Scan for the cell matching the given text and deliver its (X, Y) coordinate at center. 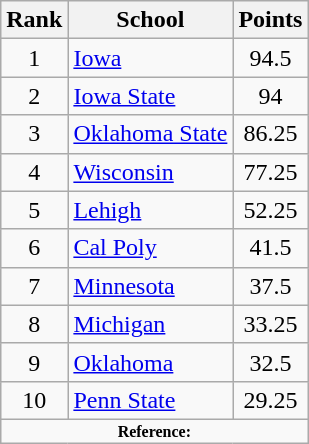
77.25 (270, 172)
33.25 (270, 324)
9 (34, 362)
Points (270, 20)
86.25 (270, 134)
8 (34, 324)
Wisconsin (150, 172)
Cal Poly (150, 248)
Iowa State (150, 96)
School (150, 20)
Michigan (150, 324)
32.5 (270, 362)
7 (34, 286)
Reference: (154, 431)
1 (34, 58)
Lehigh (150, 210)
2 (34, 96)
52.25 (270, 210)
94 (270, 96)
Rank (34, 20)
4 (34, 172)
3 (34, 134)
Iowa (150, 58)
Penn State (150, 400)
Oklahoma State (150, 134)
Oklahoma (150, 362)
37.5 (270, 286)
Minnesota (150, 286)
5 (34, 210)
94.5 (270, 58)
6 (34, 248)
41.5 (270, 248)
29.25 (270, 400)
10 (34, 400)
